Output the (X, Y) coordinate of the center of the cell containing the given text.  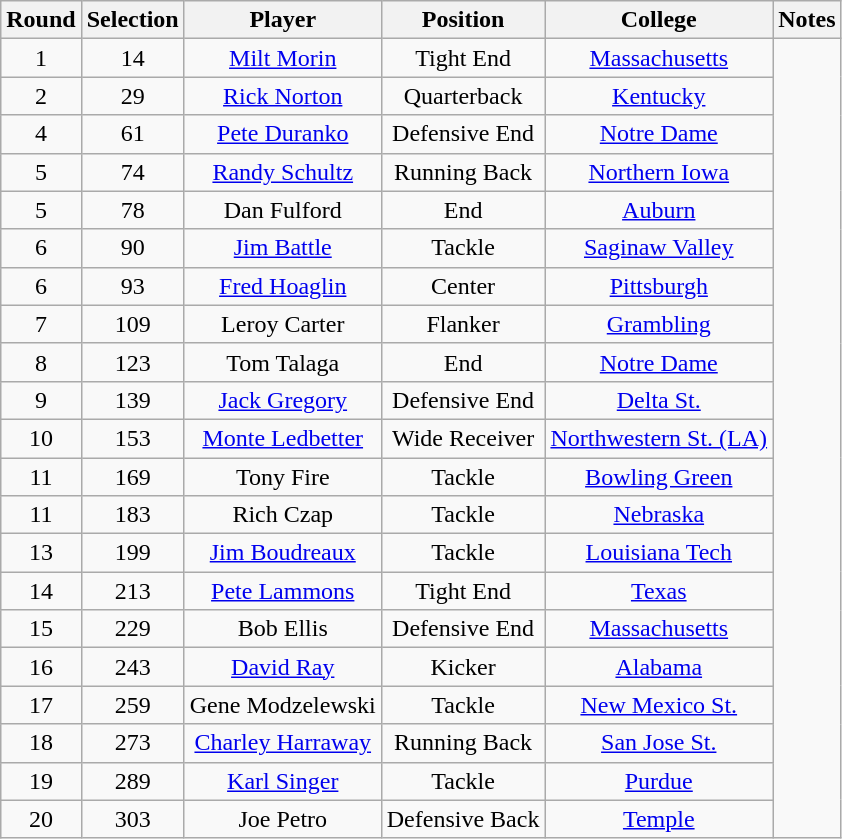
139 (132, 400)
Bowling Green (659, 477)
90 (132, 248)
169 (132, 477)
10 (41, 438)
Randy Schultz (282, 172)
Temple (659, 819)
Fred Hoaglin (282, 286)
19 (41, 781)
13 (41, 553)
2 (41, 96)
Nebraska (659, 515)
243 (132, 667)
Purdue (659, 781)
Rick Norton (282, 96)
Kentucky (659, 96)
Leroy Carter (282, 324)
Notes (807, 20)
Louisiana Tech (659, 553)
David Ray (282, 667)
Selection (132, 20)
Jack Gregory (282, 400)
17 (41, 705)
Dan Fulford (282, 210)
Pete Lammons (282, 591)
Alabama (659, 667)
Grambling (659, 324)
Pete Duranko (282, 134)
Player (282, 20)
109 (132, 324)
Saginaw Valley (659, 248)
273 (132, 743)
8 (41, 362)
15 (41, 629)
29 (132, 96)
7 (41, 324)
Round (41, 20)
Tom Talaga (282, 362)
303 (132, 819)
Center (463, 286)
153 (132, 438)
Pittsburgh (659, 286)
18 (41, 743)
Gene Modzelewski (282, 705)
1 (41, 58)
Position (463, 20)
61 (132, 134)
San Jose St. (659, 743)
Quarterback (463, 96)
183 (132, 515)
Wide Receiver (463, 438)
4 (41, 134)
74 (132, 172)
Defensive Back (463, 819)
Jim Boudreaux (282, 553)
16 (41, 667)
Kicker (463, 667)
199 (132, 553)
289 (132, 781)
Northwestern St. (LA) (659, 438)
213 (132, 591)
93 (132, 286)
Auburn (659, 210)
78 (132, 210)
College (659, 20)
Tony Fire (282, 477)
Karl Singer (282, 781)
Flanker (463, 324)
Bob Ellis (282, 629)
Charley Harraway (282, 743)
New Mexico St. (659, 705)
Rich Czap (282, 515)
Texas (659, 591)
9 (41, 400)
Monte Ledbetter (282, 438)
123 (132, 362)
Milt Morin (282, 58)
Delta St. (659, 400)
20 (41, 819)
259 (132, 705)
Northern Iowa (659, 172)
229 (132, 629)
Joe Petro (282, 819)
Jim Battle (282, 248)
